Provide the (X, Y) coordinate of the cell's center where the given text is located.  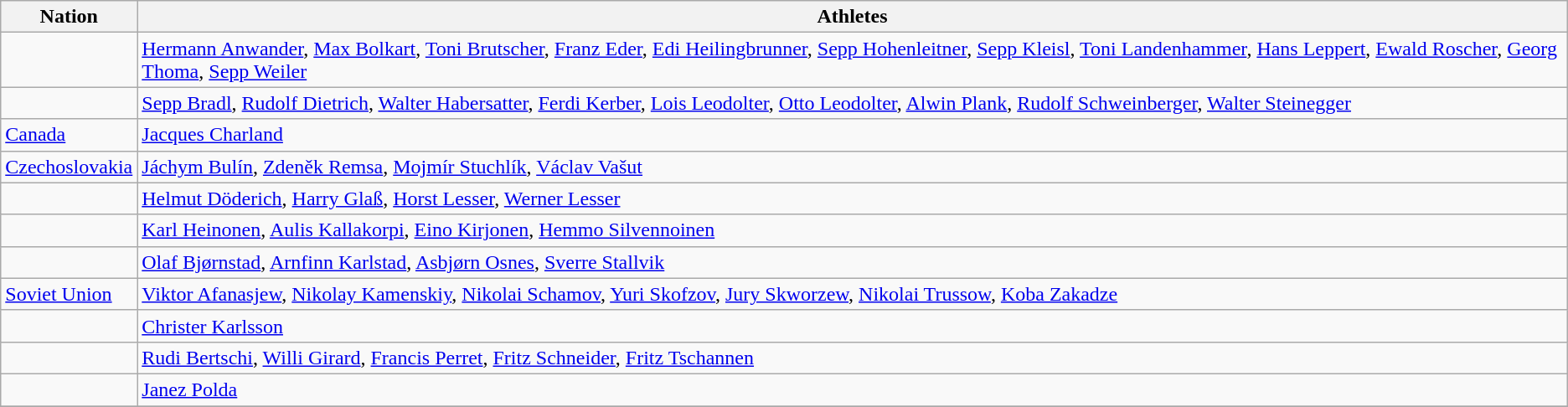
Soviet Union (69, 294)
Janez Polda (853, 389)
Canada (69, 135)
Nation (69, 17)
Czechoslovakia (69, 167)
Karl Heinonen, Aulis Kallakorpi, Eino Kirjonen, Hemmo Silvennoinen (853, 230)
Jáchym Bulín, Zdeněk Remsa, Mojmír Stuchlík, Václav Vašut (853, 167)
Viktor Afanasjew, Nikolay Kamenskiy, Nikolai Schamov, Yuri Skofzov, Jury Skworzew, Nikolai Trussow, Koba Zakadze (853, 294)
Rudi Bertschi, Willi Girard, Francis Perret, Fritz Schneider, Fritz Tschannen (853, 358)
Christer Karlsson (853, 326)
Helmut Döderich, Harry Glaß, Horst Lesser, Werner Lesser (853, 198)
Athletes (853, 17)
Sepp Bradl, Rudolf Dietrich, Walter Habersatter, Ferdi Kerber, Lois Leodolter, Otto Leodolter, Alwin Plank, Rudolf Schweinberger, Walter Steinegger (853, 103)
Jacques Charland (853, 135)
Olaf Bjørnstad, Arnfinn Karlstad, Asbjørn Osnes, Sverre Stallvik (853, 262)
